Identify which cell holds the provided text, then report its [X, Y] central coordinate. 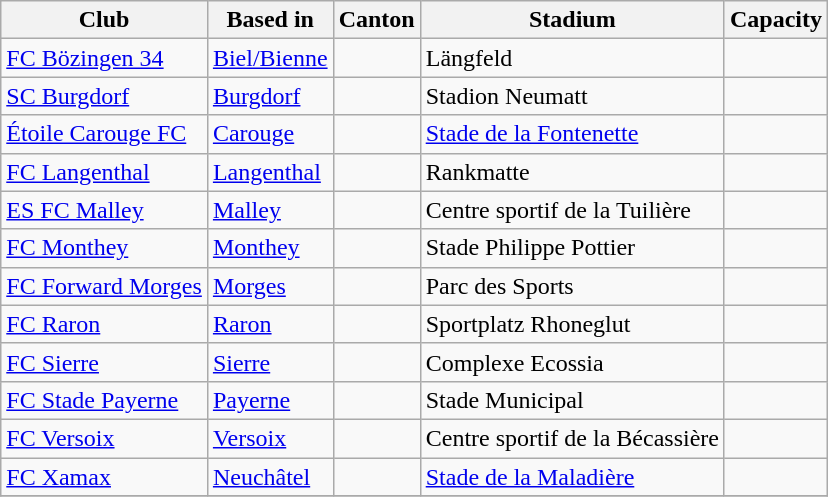
Versoix [270, 438]
SC Burgdorf [104, 96]
FC Raron [104, 324]
Stadium [572, 20]
Stade Municipal [572, 400]
Malley [270, 210]
Sierre [270, 362]
Carouge [270, 134]
Complexe Ecossia [572, 362]
FC Monthey [104, 248]
Stade de la Fontenette [572, 134]
Raron [270, 324]
FC Langenthal [104, 172]
FC Versoix [104, 438]
Based in [270, 20]
FC Forward Morges [104, 286]
Étoile Carouge FC [104, 134]
Canton [376, 20]
FC Bözingen 34 [104, 58]
Längfeld [572, 58]
Stadion Neumatt [572, 96]
ES FC Malley [104, 210]
Langenthal [270, 172]
Neuchâtel [270, 477]
FC Stade Payerne [104, 400]
Monthey [270, 248]
FC Xamax [104, 477]
Sportplatz Rhoneglut [572, 324]
Payerne [270, 400]
Centre sportif de la Bécassière [572, 438]
Rankmatte [572, 172]
FC Sierre [104, 362]
Capacity [776, 20]
Morges [270, 286]
Club [104, 20]
Parc des Sports [572, 286]
Stade Philippe Pottier [572, 248]
Biel/Bienne [270, 58]
Burgdorf [270, 96]
Stade de la Maladière [572, 477]
Centre sportif de la Tuilière [572, 210]
